Determine the [x, y] coordinate at the center of the cell enclosing the given text.  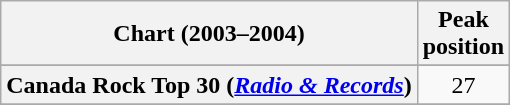
Peakposition [463, 34]
Chart (2003–2004) [209, 34]
27 [463, 85]
Canada Rock Top 30 (Radio & Records) [209, 85]
